Find where the given text appears and provide that cell's center as [X, Y] coordinate. 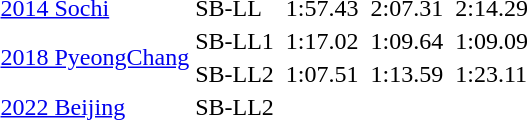
1:17.02 [322, 41]
SB-LL2 [235, 74]
1:09.64 [407, 41]
1:13.59 [407, 74]
SB-LL1 [235, 41]
1:07.51 [322, 74]
